Provide the (X, Y) coordinate of the cell's center where the given text is located.  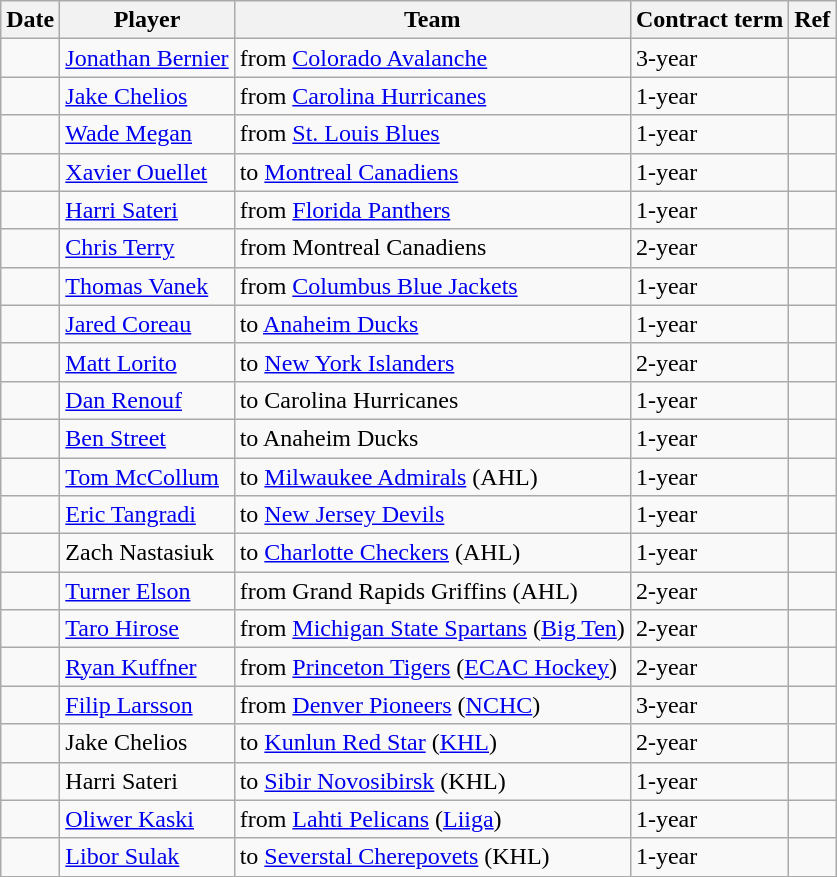
from Lahti Pelicans (Liiga) (432, 819)
Jared Coreau (147, 324)
Ryan Kuffner (147, 667)
Jonathan Bernier (147, 58)
from Colorado Avalanche (432, 58)
from Columbus Blue Jackets (432, 286)
from Michigan State Spartans (Big Ten) (432, 629)
Chris Terry (147, 248)
Player (147, 20)
Libor Sulak (147, 857)
Eric Tangradi (147, 515)
from Princeton Tigers (ECAC Hockey) (432, 667)
Taro Hirose (147, 629)
from St. Louis Blues (432, 134)
Date (30, 20)
to New York Islanders (432, 362)
Oliwer Kaski (147, 819)
Xavier Ouellet (147, 172)
Ref (812, 20)
Filip Larsson (147, 705)
Tom McCollum (147, 477)
Matt Lorito (147, 362)
Zach Nastasiuk (147, 553)
Ben Street (147, 438)
from Montreal Canadiens (432, 248)
from Grand Rapids Griffins (AHL) (432, 591)
to Severstal Cherepovets (KHL) (432, 857)
Wade Megan (147, 134)
to Carolina Hurricanes (432, 400)
to Sibir Novosibirsk (KHL) (432, 781)
Turner Elson (147, 591)
to Charlotte Checkers (AHL) (432, 553)
to Milwaukee Admirals (AHL) (432, 477)
Team (432, 20)
to Montreal Canadiens (432, 172)
Thomas Vanek (147, 286)
to New Jersey Devils (432, 515)
from Florida Panthers (432, 210)
Contract term (709, 20)
from Carolina Hurricanes (432, 96)
Dan Renouf (147, 400)
to Kunlun Red Star (KHL) (432, 743)
from Denver Pioneers (NCHC) (432, 705)
